Pinpoint the cell where the given text exists, returning its (X, Y) midpoint coordinate. 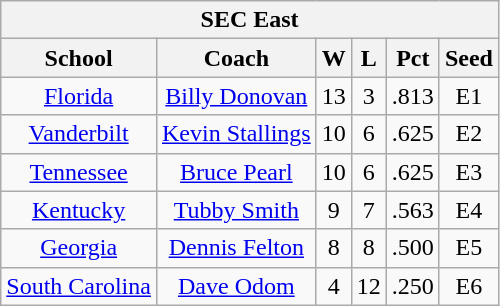
Kevin Stallings (236, 134)
.250 (412, 286)
E2 (468, 134)
9 (334, 210)
Tubby Smith (236, 210)
Coach (236, 58)
4 (334, 286)
13 (334, 96)
3 (368, 96)
Billy Donovan (236, 96)
Pct (412, 58)
Dave Odom (236, 286)
.500 (412, 248)
Florida (79, 96)
Kentucky (79, 210)
Bruce Pearl (236, 172)
Georgia (79, 248)
South Carolina (79, 286)
E1 (468, 96)
Vanderbilt (79, 134)
7 (368, 210)
E3 (468, 172)
Dennis Felton (236, 248)
School (79, 58)
E5 (468, 248)
.813 (412, 96)
.563 (412, 210)
W (334, 58)
E4 (468, 210)
L (368, 58)
Seed (468, 58)
E6 (468, 286)
Tennessee (79, 172)
SEC East (250, 20)
12 (368, 286)
